Determine the (x, y) coordinate at the center of the cell enclosing the given text.  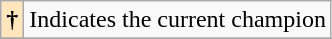
† (12, 20)
Indicates the current champion (178, 20)
